Extract the [X, Y] coordinate from the center of the cell holding the provided text.  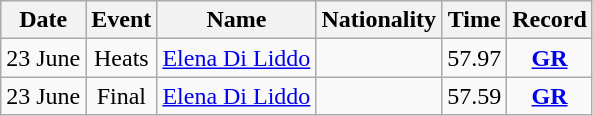
Nationality [379, 20]
Final [122, 96]
Name [236, 20]
Time [474, 20]
Record [550, 20]
57.97 [474, 58]
Heats [122, 58]
Event [122, 20]
57.59 [474, 96]
Date [44, 20]
